Extract the (X, Y) coordinate from the center of the cell holding the provided text.  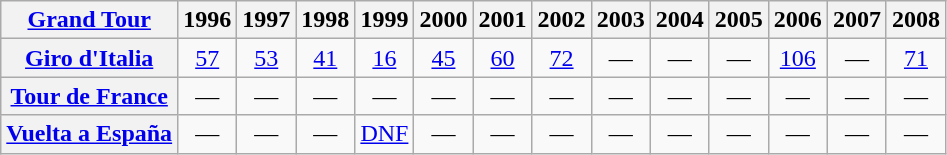
Giro d'Italia (90, 58)
2005 (738, 20)
1997 (266, 20)
Tour de France (90, 96)
2007 (856, 20)
60 (502, 58)
2008 (916, 20)
1999 (384, 20)
1996 (208, 20)
2003 (620, 20)
Grand Tour (90, 20)
2004 (680, 20)
DNF (384, 134)
53 (266, 58)
41 (326, 58)
2001 (502, 20)
45 (444, 58)
57 (208, 58)
2000 (444, 20)
71 (916, 58)
2006 (798, 20)
106 (798, 58)
72 (562, 58)
2002 (562, 20)
1998 (326, 20)
Vuelta a España (90, 134)
16 (384, 58)
